Output the (x, y) coordinate of the center of the cell containing the given text.  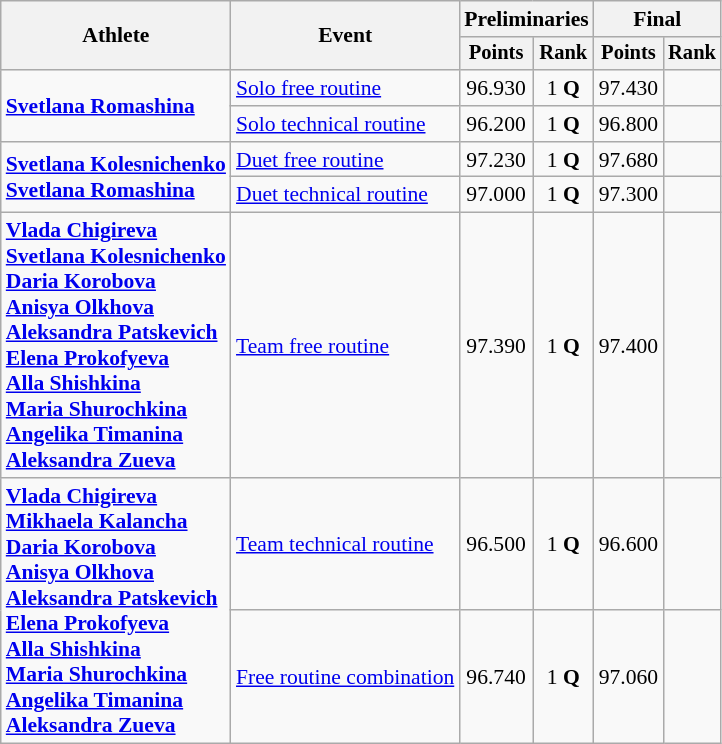
97.400 (628, 346)
Svetlana KolesnichenkoSvetlana Romashina (116, 178)
96.740 (496, 678)
97.000 (496, 195)
Event (345, 36)
97.230 (496, 160)
Preliminaries (526, 19)
Duet technical routine (345, 195)
Free routine combination (345, 678)
97.060 (628, 678)
Team technical routine (345, 544)
Athlete (116, 36)
97.430 (628, 88)
Team free routine (345, 346)
Svetlana Romashina (116, 106)
97.680 (628, 160)
Final (658, 19)
96.200 (496, 124)
96.930 (496, 88)
96.600 (628, 544)
97.300 (628, 195)
96.800 (628, 124)
Solo free routine (345, 88)
96.500 (496, 544)
97.390 (496, 346)
Duet free routine (345, 160)
Solo technical routine (345, 124)
